Pinpoint the cell where the given text exists, returning its [x, y] midpoint coordinate. 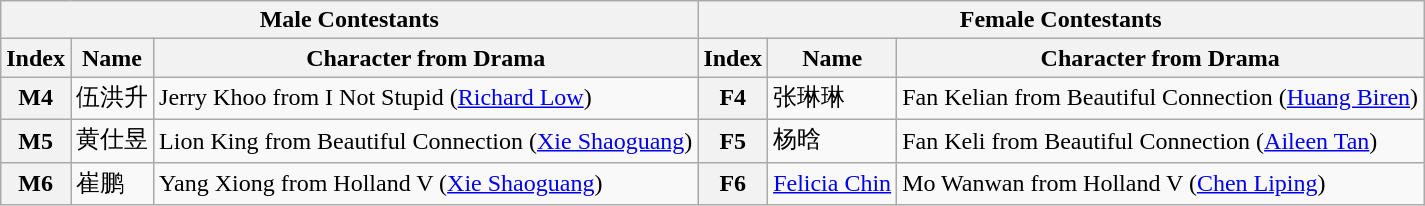
Jerry Khoo from I Not Stupid (Richard Low) [426, 98]
Mo Wanwan from Holland V (Chen Liping) [1160, 184]
M5 [36, 140]
M6 [36, 184]
Lion King from Beautiful Connection (Xie Shaoguang) [426, 140]
F5 [733, 140]
杨晗 [832, 140]
Yang Xiong from Holland V (Xie Shaoguang) [426, 184]
Male Contestants [350, 20]
Fan Keli from Beautiful Connection (Aileen Tan) [1160, 140]
F6 [733, 184]
Fan Kelian from Beautiful Connection (Huang Biren) [1160, 98]
伍洪升 [112, 98]
崔鹏 [112, 184]
Felicia Chin [832, 184]
F4 [733, 98]
Female Contestants [1061, 20]
张琳琳 [832, 98]
黄仕昱 [112, 140]
M4 [36, 98]
